Find where the given text appears and provide that cell's center as [X, Y] coordinate. 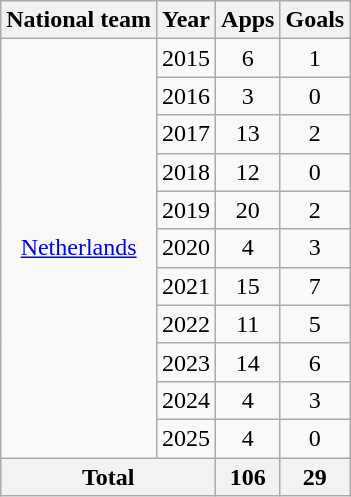
Apps [248, 20]
Total [108, 477]
2024 [186, 400]
Netherlands [79, 248]
20 [248, 210]
2021 [186, 286]
15 [248, 286]
Goals [315, 20]
106 [248, 477]
14 [248, 362]
29 [315, 477]
2019 [186, 210]
2017 [186, 134]
National team [79, 20]
2016 [186, 96]
13 [248, 134]
2025 [186, 438]
1 [315, 58]
2023 [186, 362]
2015 [186, 58]
2020 [186, 248]
12 [248, 172]
2018 [186, 172]
Year [186, 20]
11 [248, 324]
5 [315, 324]
7 [315, 286]
2022 [186, 324]
